Pinpoint the cell where the given text exists, returning its [X, Y] midpoint coordinate. 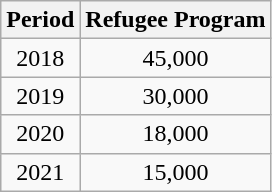
15,000 [176, 172]
45,000 [176, 58]
30,000 [176, 96]
Refugee Program [176, 20]
2020 [40, 134]
Period [40, 20]
18,000 [176, 134]
2018 [40, 58]
2019 [40, 96]
2021 [40, 172]
